Capture the cell that displays the provided text and extract its [X, Y] central coordinate. 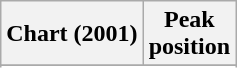
Chart (2001) [72, 34]
Peakposition [189, 34]
